Provide the [x, y] coordinate of the cell's center where the given text is located.  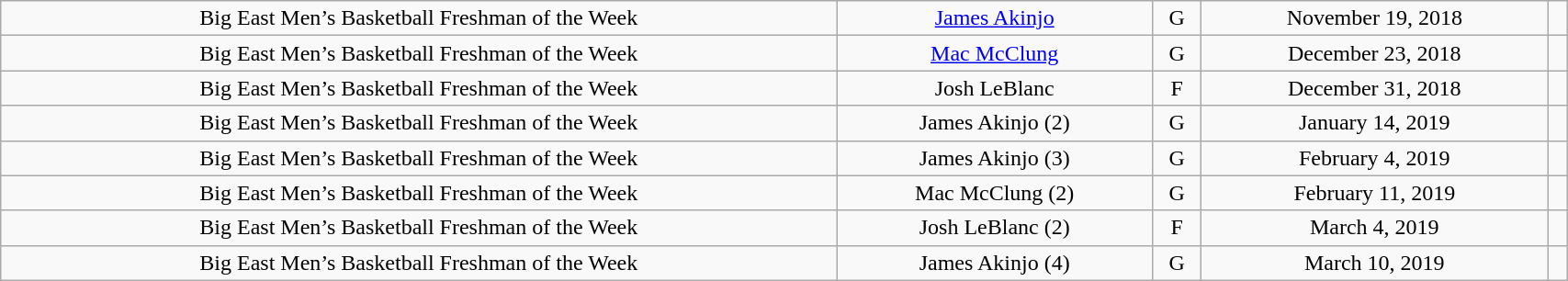
Josh LeBlanc (2) [995, 228]
November 19, 2018 [1374, 18]
December 31, 2018 [1374, 88]
January 14, 2019 [1374, 123]
February 4, 2019 [1374, 158]
March 10, 2019 [1374, 263]
James Akinjo (3) [995, 158]
March 4, 2019 [1374, 228]
James Akinjo (4) [995, 263]
Mac McClung (2) [995, 193]
December 23, 2018 [1374, 53]
Mac McClung [995, 53]
Josh LeBlanc [995, 88]
James Akinjo [995, 18]
James Akinjo (2) [995, 123]
February 11, 2019 [1374, 193]
